Extract the [X, Y] coordinate from the center of the cell holding the provided text.  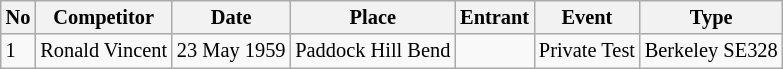
Paddock Hill Bend [372, 51]
Event [587, 17]
23 May 1959 [231, 51]
Date [231, 17]
1 [18, 51]
No [18, 17]
Place [372, 17]
Ronald Vincent [104, 51]
Type [712, 17]
Private Test [587, 51]
Competitor [104, 17]
Berkeley SE328 [712, 51]
Entrant [494, 17]
